Pinpoint the cell where the given text exists, returning its (x, y) midpoint coordinate. 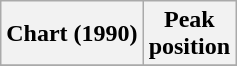
Chart (1990) (72, 34)
Peakposition (189, 34)
